From the cell containing the given text, extract its center point as (X, Y) coordinate. 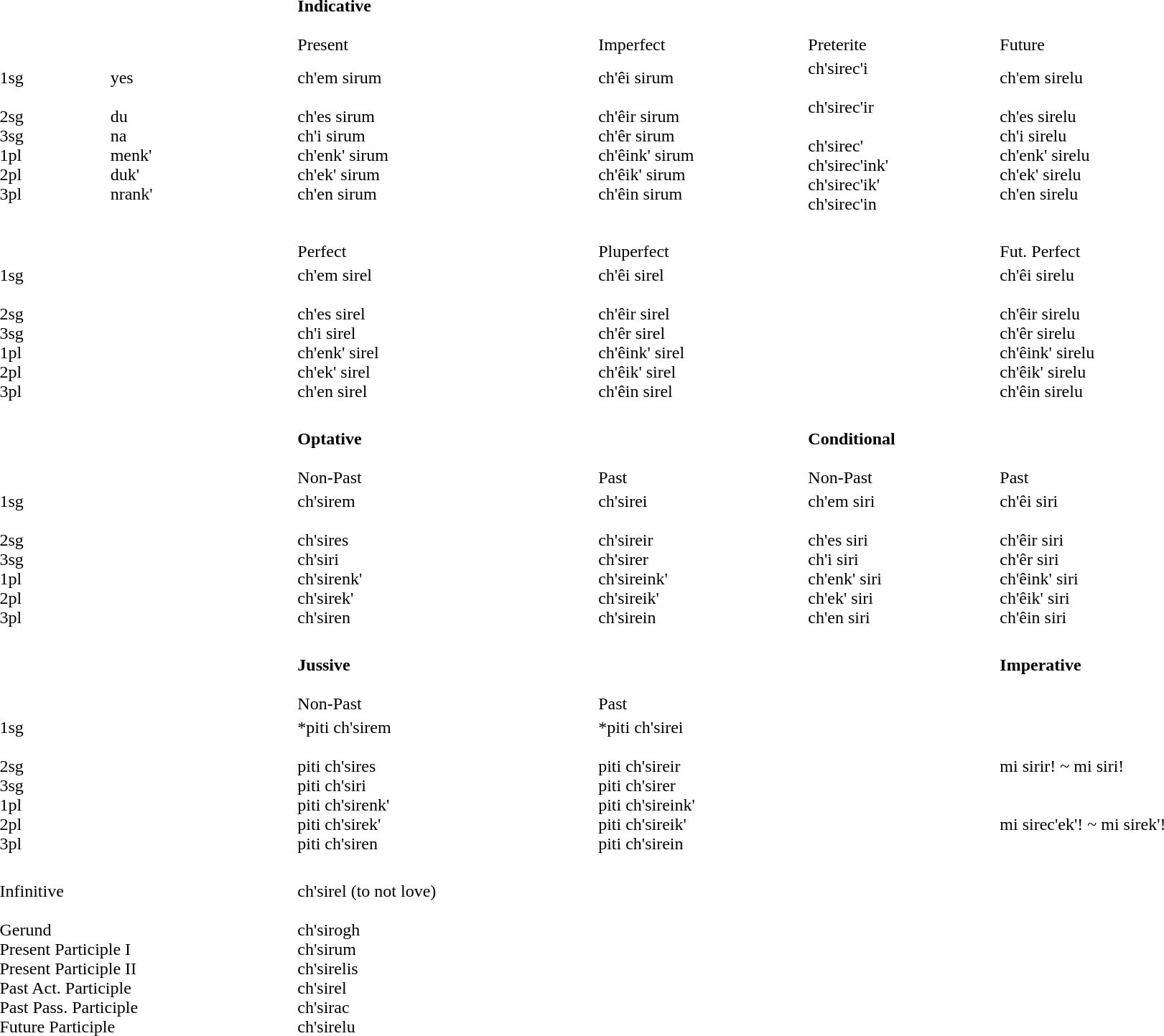
yesdu na menk' duk' nrank' (202, 136)
OptativeNon-Past (446, 458)
*piti ch'sirempiti ch'sires piti ch'siri piti ch'sirenk' piti ch'sirek' piti ch'siren (446, 785)
ch'em sirich'es siri ch'i siri ch'enk' siri ch'ek' siri ch'en siri (902, 559)
ch'em sirelch'es sirel ch'i sirel ch'enk' sirel ch'ek' sirel ch'en sirel (446, 333)
ch'sirec'ich'sirec'irch'sirec' ch'sirec'ink' ch'sirec'ik' ch'sirec'in (902, 136)
ch'siremch'sires ch'siri ch'sirenk' ch'sirek' ch'siren (446, 559)
Perfect (446, 251)
ch'êi sirelch'êir sirel ch'êr sirel ch'êink' sirel ch'êik' sirel ch'êin sirel (797, 333)
Pluperfect (797, 251)
ch'em sirumch'es sirum ch'i sirum ch'enk' sirum ch'ek' sirum ch'en sirum (446, 136)
JussiveNon-Past (446, 684)
*piti ch'sireipiti ch'sireir piti ch'sirer piti ch'sireink' piti ch'sireik' piti ch'sirein (797, 785)
ConditionalNon-Past (902, 458)
ch'sireich'sireir ch'sirer ch'sireink' ch'sireik' ch'sirein (701, 559)
ch'êi sirumch'êir sirum ch'êr sirum ch'êink' sirum ch'êik' sirum ch'êin sirum (701, 136)
